From the cell containing the given text, extract its center point as [X, Y] coordinate. 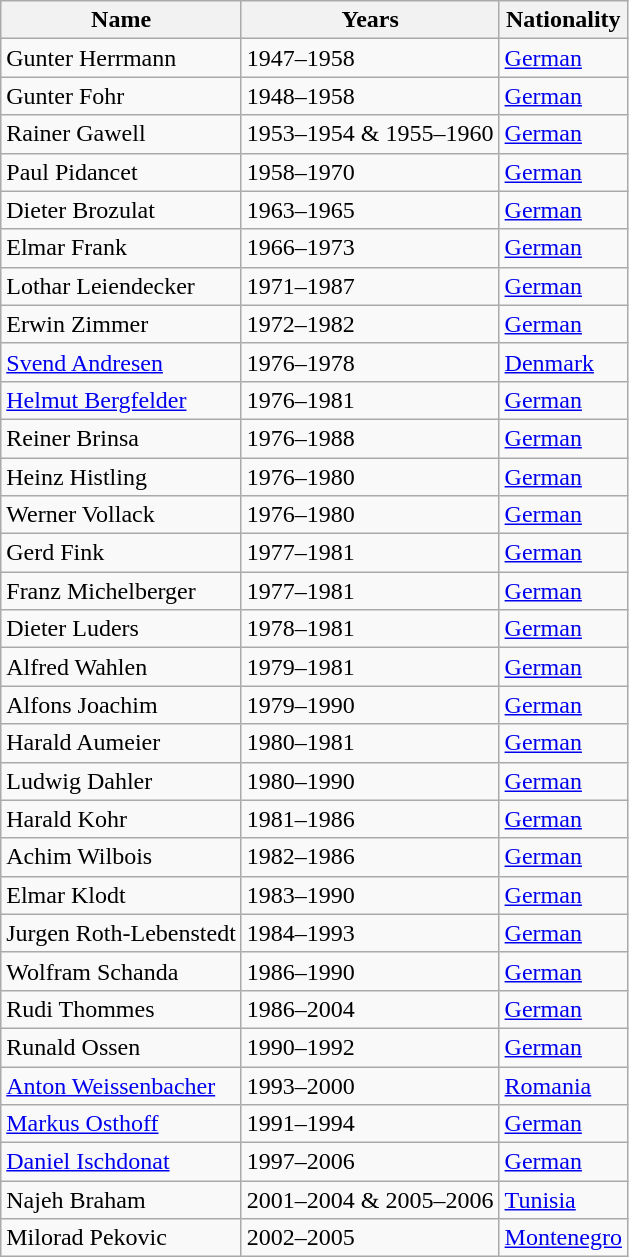
1991–1994 [370, 1124]
Reiner Brinsa [122, 438]
Years [370, 20]
Helmut Bergfelder [122, 400]
Romania [563, 1085]
1986–1990 [370, 971]
Harald Kohr [122, 819]
1971–1987 [370, 286]
Milorad Pekovic [122, 1238]
Runald Ossen [122, 1047]
Elmar Klodt [122, 895]
1986–2004 [370, 1009]
Jurgen Roth-Lebenstedt [122, 933]
Montenegro [563, 1238]
Daniel Ischdonat [122, 1162]
Franz Michelberger [122, 591]
1976–1978 [370, 362]
1978–1981 [370, 629]
1984–1993 [370, 933]
1966–1973 [370, 248]
Nationality [563, 20]
Lothar Leiendecker [122, 286]
1947–1958 [370, 58]
1953–1954 & 1955–1960 [370, 134]
1981–1986 [370, 819]
Markus Osthoff [122, 1124]
Najeh Braham [122, 1200]
1982–1986 [370, 857]
1979–1981 [370, 667]
Harald Aumeier [122, 743]
1980–1981 [370, 743]
Achim Wilbois [122, 857]
Tunisia [563, 1200]
Dieter Luders [122, 629]
Alfred Wahlen [122, 667]
Gerd Fink [122, 553]
Werner Vollack [122, 515]
1958–1970 [370, 172]
Erwin Zimmer [122, 324]
1990–1992 [370, 1047]
Rudi Thommes [122, 1009]
1980–1990 [370, 781]
Rainer Gawell [122, 134]
Gunter Herrmann [122, 58]
Dieter Brozulat [122, 210]
Gunter Fohr [122, 96]
Wolfram Schanda [122, 971]
Heinz Histling [122, 477]
1997–2006 [370, 1162]
1976–1981 [370, 400]
2001–2004 & 2005–2006 [370, 1200]
1948–1958 [370, 96]
Elmar Frank [122, 248]
1983–1990 [370, 895]
Name [122, 20]
Anton Weissenbacher [122, 1085]
1979–1990 [370, 705]
Paul Pidancet [122, 172]
Ludwig Dahler [122, 781]
1976–1988 [370, 438]
1972–1982 [370, 324]
2002–2005 [370, 1238]
Alfons Joachim [122, 705]
1963–1965 [370, 210]
Svend Andresen [122, 362]
Denmark [563, 362]
1993–2000 [370, 1085]
